Extract the [x, y] coordinate from the center of the cell holding the provided text.  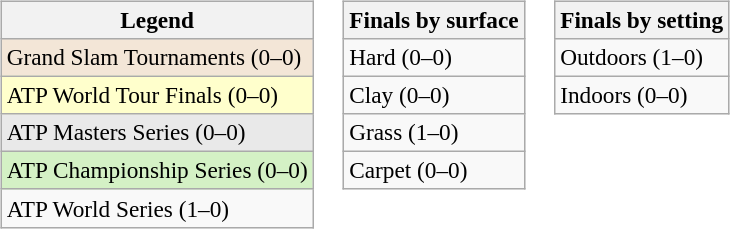
ATP Masters Series (0–0) [157, 133]
Indoors (0–0) [642, 95]
Grand Slam Tournaments (0–0) [157, 57]
Clay (0–0) [434, 95]
ATP World Tour Finals (0–0) [157, 95]
ATP Championship Series (0–0) [157, 171]
Legend [157, 20]
Outdoors (1–0) [642, 57]
Finals by surface [434, 20]
Finals by setting [642, 20]
Hard (0–0) [434, 57]
Grass (1–0) [434, 133]
ATP World Series (1–0) [157, 208]
Carpet (0–0) [434, 171]
